From the cell containing the given text, extract its center point as (X, Y) coordinate. 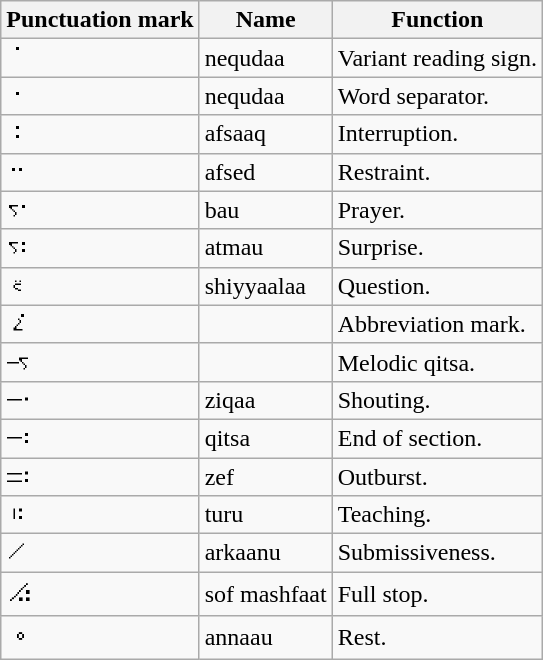
Restraint. (437, 172)
Shouting. (437, 400)
Function (437, 20)
qitsa (266, 438)
Word separator. (437, 96)
࠳ (100, 210)
࠻ (100, 515)
afsed (266, 172)
Interruption. (437, 134)
࠼ (100, 553)
Variant reading sign. (437, 58)
࠵ (100, 286)
zef (266, 477)
࠲‎ (100, 172)
sof mashfaat (266, 594)
afsaaq (266, 134)
Submissiveness. (437, 553)
shiyyaalaa (266, 286)
Punctuation mark (100, 20)
Question. (437, 286)
arkaanu (266, 553)
࠹ (100, 438)
࠸ (100, 400)
Name (266, 20)
ziqaa (266, 400)
࠺ (100, 477)
End of section. (437, 438)
Abbreviation mark. (437, 324)
Rest. (437, 638)
Prayer. (437, 210)
bau (266, 210)
annaau (266, 638)
࠷ (100, 362)
Full stop. (437, 594)
Teaching. (437, 515)
atmau (266, 248)
࠾‎ (100, 638)
࠱ (100, 134)
࠽‎ (100, 594)
࠭‎ (100, 58)
Melodic qitsa. (437, 362)
turu (266, 515)
Surprise. (437, 248)
Outburst. (437, 477)
࠴ (100, 248)
࠰ (100, 96)
࠶ (100, 324)
